Locate the cell with the specified text and output its [x, y] center coordinate. 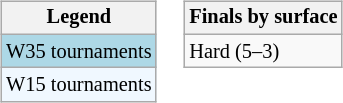
Finals by surface [263, 18]
Hard (5–3) [263, 51]
W35 tournaments [78, 51]
W15 tournaments [78, 85]
Legend [78, 18]
